Output the [x, y] coordinate of the center of the cell containing the given text.  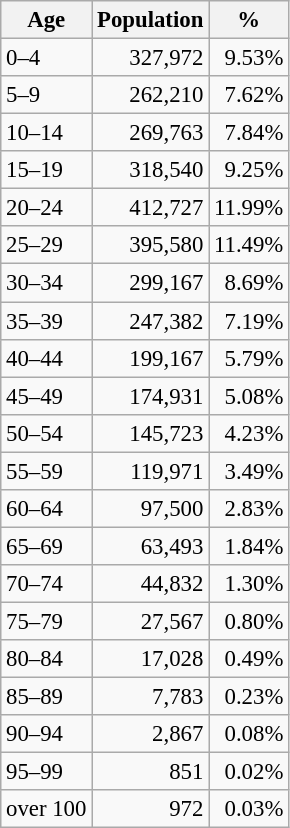
35–39 [46, 321]
80–84 [46, 659]
% [249, 20]
40–44 [46, 358]
0.80% [249, 621]
145,723 [150, 433]
27,567 [150, 621]
Age [46, 20]
50–54 [46, 433]
199,167 [150, 358]
30–34 [46, 283]
44,832 [150, 584]
119,971 [150, 471]
7,783 [150, 697]
269,763 [150, 133]
7.62% [249, 95]
247,382 [150, 321]
10–14 [46, 133]
90–94 [46, 734]
0.02% [249, 772]
395,580 [150, 245]
9.25% [249, 170]
318,540 [150, 170]
11.49% [249, 245]
0.03% [249, 809]
55–59 [46, 471]
851 [150, 772]
25–29 [46, 245]
5–9 [46, 95]
0.08% [249, 734]
11.99% [249, 208]
65–69 [46, 546]
8.69% [249, 283]
7.84% [249, 133]
70–74 [46, 584]
327,972 [150, 58]
over 100 [46, 809]
5.79% [249, 358]
299,167 [150, 283]
20–24 [46, 208]
63,493 [150, 546]
262,210 [150, 95]
85–89 [46, 697]
45–49 [46, 396]
9.53% [249, 58]
60–64 [46, 509]
972 [150, 809]
0.23% [249, 697]
Population [150, 20]
7.19% [249, 321]
4.23% [249, 433]
75–79 [46, 621]
17,028 [150, 659]
412,727 [150, 208]
3.49% [249, 471]
1.84% [249, 546]
15–19 [46, 170]
2,867 [150, 734]
1.30% [249, 584]
2.83% [249, 509]
0–4 [46, 58]
95–99 [46, 772]
5.08% [249, 396]
174,931 [150, 396]
97,500 [150, 509]
0.49% [249, 659]
